Pinpoint the cell where the given text exists, returning its [X, Y] midpoint coordinate. 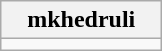
mkhedruli [82, 20]
